Provide the [X, Y] coordinate of the cell's center where the given text is located.  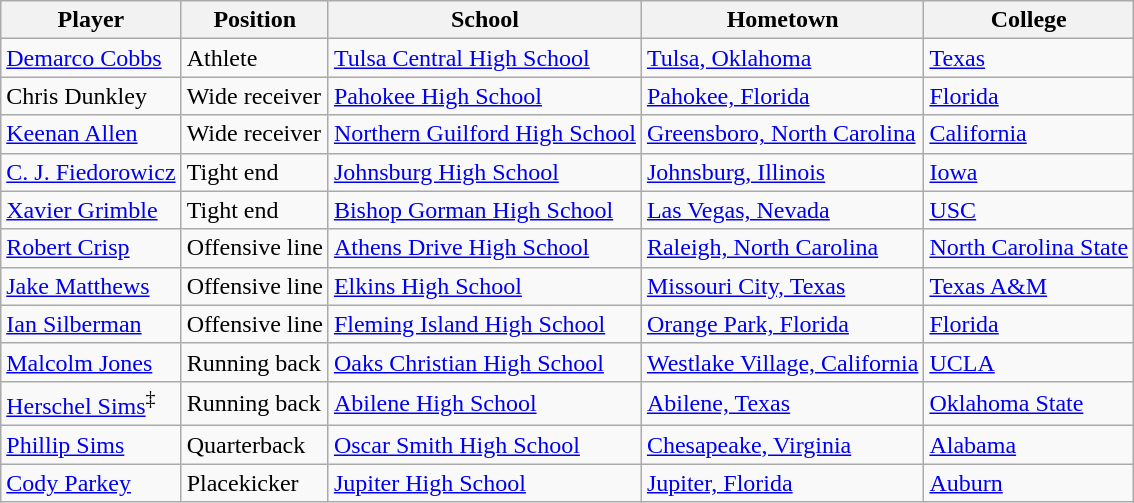
Xavier Grimble [91, 210]
Texas A&M [1029, 286]
Malcolm Jones [91, 362]
Oscar Smith High School [484, 445]
Abilene, Texas [782, 404]
Raleigh, North Carolina [782, 248]
Quarterback [254, 445]
California [1029, 134]
Cody Parkey [91, 483]
Missouri City, Texas [782, 286]
Phillip Sims [91, 445]
Jake Matthews [91, 286]
UCLA [1029, 362]
Westlake Village, California [782, 362]
Tulsa, Oklahoma [782, 58]
Pahokee, Florida [782, 96]
School [484, 20]
Pahokee High School [484, 96]
Jupiter High School [484, 483]
Las Vegas, Nevada [782, 210]
Bishop Gorman High School [484, 210]
Orange Park, Florida [782, 324]
Northern Guilford High School [484, 134]
Oklahoma State [1029, 404]
Auburn [1029, 483]
Texas [1029, 58]
Greensboro, North Carolina [782, 134]
C. J. Fiedorowicz [91, 172]
Johnsburg High School [484, 172]
Keenan Allen [91, 134]
Athlete [254, 58]
Robert Crisp [91, 248]
Player [91, 20]
Abilene High School [484, 404]
Position [254, 20]
Jupiter, Florida [782, 483]
Demarco Cobbs [91, 58]
College [1029, 20]
Chesapeake, Virginia [782, 445]
Herschel Sims‡ [91, 404]
Elkins High School [484, 286]
USC [1029, 210]
Oaks Christian High School [484, 362]
Hometown [782, 20]
Tulsa Central High School [484, 58]
Fleming Island High School [484, 324]
Alabama [1029, 445]
Johnsburg, Illinois [782, 172]
Ian Silberman [91, 324]
North Carolina State [1029, 248]
Iowa [1029, 172]
Placekicker [254, 483]
Athens Drive High School [484, 248]
Chris Dunkley [91, 96]
